Determine the [X, Y] coordinate at the center of the cell enclosing the given text.  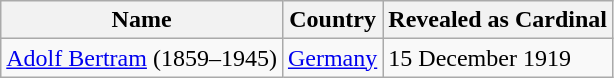
Name [142, 20]
Country [332, 20]
Revealed as Cardinal [498, 20]
15 December 1919 [498, 58]
Adolf Bertram (1859–1945) [142, 58]
Germany [332, 58]
